For the text-containing cell, return its midpoint in (x, y) coordinate format. 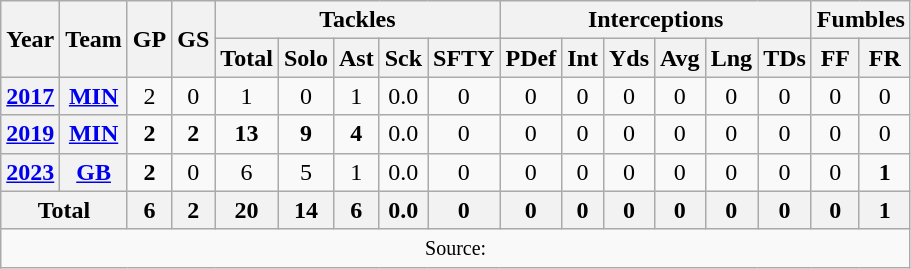
20 (247, 210)
2023 (30, 172)
GS (194, 39)
SFTY (464, 58)
FR (884, 58)
Interceptions (656, 20)
Team (94, 39)
GP (149, 39)
2017 (30, 96)
TDs (785, 58)
Solo (306, 58)
Int (583, 58)
Fumbles (860, 20)
4 (356, 134)
FF (835, 58)
Avg (680, 58)
Sck (403, 58)
PDef (531, 58)
Yds (628, 58)
Tackles (358, 20)
2019 (30, 134)
9 (306, 134)
Ast (356, 58)
13 (247, 134)
5 (306, 172)
GB (94, 172)
Lng (731, 58)
Source: (456, 248)
Year (30, 39)
14 (306, 210)
